Return (x, y) of the center of cell containing provided text 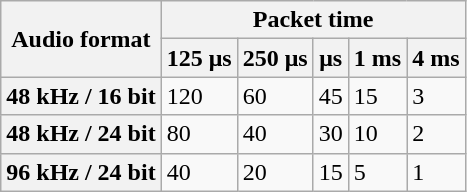
30 (330, 134)
1 (436, 172)
μs (330, 58)
48 kHz / 24 bit (81, 134)
80 (199, 134)
20 (275, 172)
60 (275, 96)
120 (199, 96)
Audio format (81, 39)
1 ms (377, 58)
125 μs (199, 58)
2 (436, 134)
5 (377, 172)
48 kHz / 16 bit (81, 96)
3 (436, 96)
96 kHz / 24 bit (81, 172)
250 μs (275, 58)
45 (330, 96)
4 ms (436, 58)
Packet time (313, 20)
10 (377, 134)
